Capture the cell that displays the provided text and extract its (X, Y) central coordinate. 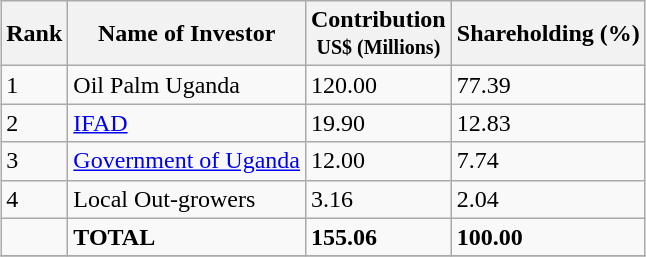
4 (34, 199)
2.04 (548, 199)
120.00 (378, 85)
Government of Uganda (187, 161)
155.06 (378, 237)
3.16 (378, 199)
100.00 (548, 237)
12.00 (378, 161)
Shareholding (%) (548, 34)
IFAD (187, 123)
19.90 (378, 123)
TOTAL (187, 237)
3 (34, 161)
Local Out-growers (187, 199)
Name of Investor (187, 34)
Rank (34, 34)
12.83 (548, 123)
Oil Palm Uganda (187, 85)
1 (34, 85)
77.39 (548, 85)
2 (34, 123)
7.74 (548, 161)
ContributionUS$ (Millions) (378, 34)
